Search for the cell housing the specified text and yield its (X, Y) center coordinate. 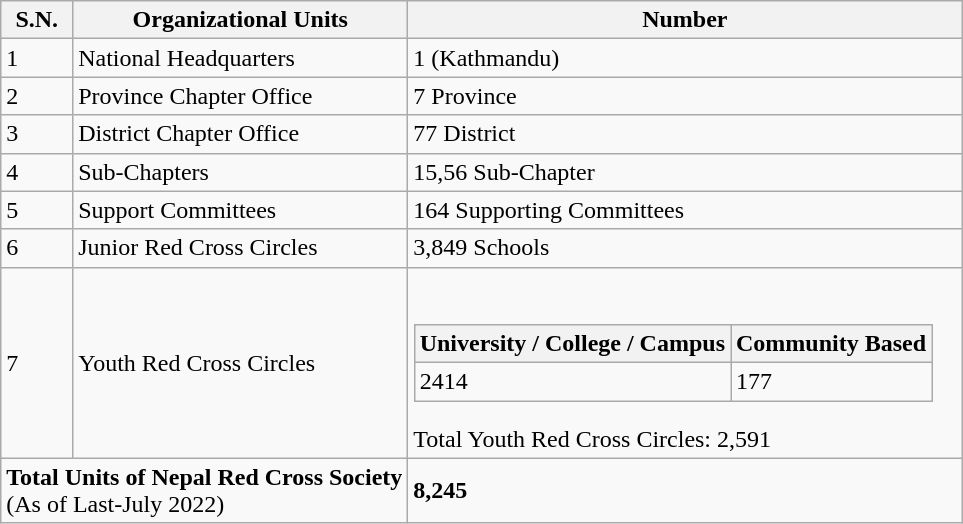
77 District (685, 134)
District Chapter Office (240, 134)
15,56 Sub-Chapter (685, 172)
3,849 Schools (685, 248)
1 (37, 58)
Junior Red Cross Circles (240, 248)
University / College / Campus Community Based 2414 177 Total Youth Red Cross Circles: 2,591 (685, 362)
177 (830, 382)
8,245 (685, 490)
4 (37, 172)
Organizational Units (240, 20)
Number (685, 20)
Support Committees (240, 210)
1 (Kathmandu) (685, 58)
5 (37, 210)
164 Supporting Committees (685, 210)
7 Province (685, 96)
2 (37, 96)
7 (37, 362)
Youth Red Cross Circles (240, 362)
Community Based (830, 343)
Sub-Chapters (240, 172)
2414 (572, 382)
Total Units of Nepal Red Cross Society(As of Last-July 2022) (204, 490)
Province Chapter Office (240, 96)
National Headquarters (240, 58)
6 (37, 248)
S.N. (37, 20)
University / College / Campus (572, 343)
3 (37, 134)
